Determine the (X, Y) coordinate at the center of the cell enclosing the given text.  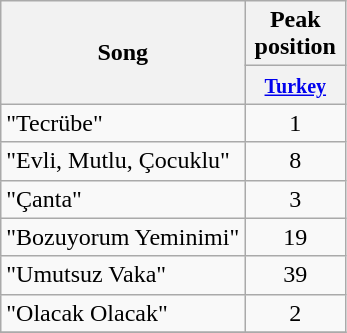
"Bozuyorum Yeminimi" (123, 237)
Song (123, 52)
3 (296, 199)
2 (296, 313)
19 (296, 237)
Peak position (296, 34)
1 (296, 123)
"Olacak Olacak" (123, 313)
Turkey (296, 85)
"Tecrübe" (123, 123)
"Evli, Mutlu, Çocuklu" (123, 161)
8 (296, 161)
"Umutsuz Vaka" (123, 275)
39 (296, 275)
"Çanta" (123, 199)
